Return (x, y) of the center of cell containing provided text 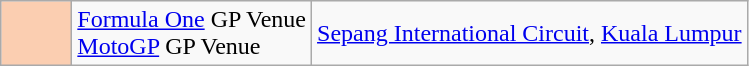
Sepang International Circuit, Kuala Lumpur (530, 34)
Formula One GP VenueMotoGP GP Venue (192, 34)
